For the text-containing cell, return its midpoint in [X, Y] coordinate format. 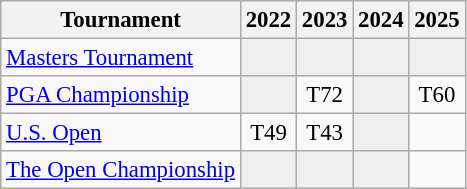
2024 [381, 20]
T43 [325, 133]
PGA Championship [121, 95]
The Open Championship [121, 170]
Masters Tournament [121, 58]
T72 [325, 95]
Tournament [121, 20]
2023 [325, 20]
2025 [437, 20]
T60 [437, 95]
U.S. Open [121, 133]
T49 [268, 133]
2022 [268, 20]
